Output the (X, Y) coordinate of the center of the cell containing the given text.  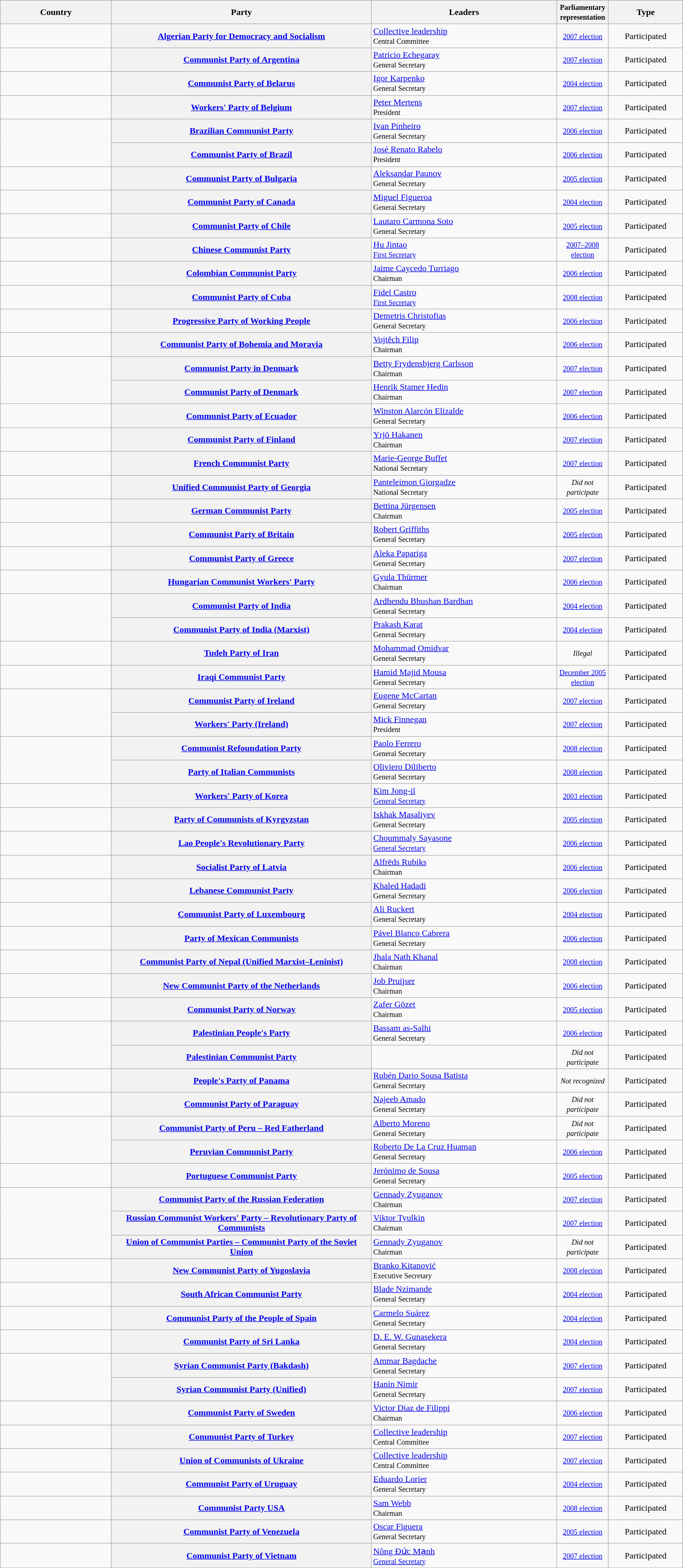
Party of Communists of Kyrgyzstan (242, 820)
Communist Party of Venezuela (242, 1532)
Aleka PaparigaGeneral Secretary (464, 558)
Winston Alarcón ElizaldeGeneral Secretary (464, 416)
German Communist Party (242, 511)
Palestinian People's Party (242, 1033)
Union of Communists of Ukraine (242, 1460)
Communist Party of Belarus (242, 83)
Jaime Caycedo TurriagoChairman (464, 273)
Communist Party of Turkey (242, 1436)
Mick FinneganPresident (464, 725)
Sam WebbChairman (464, 1508)
Ardhendu Bhushan BardhanGeneral Secretary (464, 606)
Communist Party of Finland (242, 439)
Alfrēds RubiksChairman (464, 867)
Party of Mexican Communists (242, 938)
Rubén Dario Sousa BatistaGeneral Secretary (464, 1081)
Eugene McCartanGeneral Secretary (464, 701)
Zafer GözetChairman (464, 1009)
Bassam as-SalhiGeneral Secretary (464, 1033)
Communist Party of Peru – Red Fatherland (242, 1128)
Lebanese Communist Party (242, 890)
Workers' Party of Korea (242, 795)
Communist Refoundation Party (242, 748)
Alberto MorenoGeneral Secretary (464, 1128)
Communist Party of Uruguay (242, 1484)
Brazilian Communist Party (242, 131)
Syrian Communist Party (Bakdash) (242, 1365)
Lao People's Revolutionary Party (242, 843)
Communist Party of Argentina (242, 60)
Igor KarpenkoGeneral Secretary (464, 83)
Communist Party of Vietnam (242, 1556)
Communist Party of Britain (242, 534)
Communist Party of India (Marxist) (242, 629)
Leaders (464, 12)
Victor Diaz de FilippiChairman (464, 1413)
Communist Party of the People of Spain (242, 1318)
Tudeh Party of Iran (242, 653)
José Renato RabeloPresident (464, 155)
Communist Party of Sweden (242, 1413)
Jerónimo de SousaGeneral Secretary (464, 1176)
Mohammad OmidvarGeneral Secretary (464, 653)
Communist Party of Ireland (242, 701)
South African Communist Party (242, 1294)
Communist Party of India (242, 606)
New Communist Party of the Netherlands (242, 985)
Communist Party of Ecuador (242, 416)
Iskhak MasaliyevGeneral Secretary (464, 820)
Oscar FigueraGeneral Secretary (464, 1532)
Communist Party of Brazil (242, 155)
New Communist Party of Yugoslavia (242, 1271)
Eduardo LorierGeneral Secretary (464, 1484)
People's Party of Panama (242, 1081)
Peter MertensPresident (464, 107)
Bettina JürgensenChairman (464, 511)
Communist Party of Paraguay (242, 1104)
Communist Party USA (242, 1508)
Fidel CastroFirst Secretary (464, 297)
Pável Blanco CabreraGeneral Secretary (464, 938)
Communist Party of Luxembourg (242, 914)
Jhala Nath KhanalChairman (464, 962)
Lautaro Carmona SotoGeneral Secretary (464, 226)
Nông Đức MạnhGeneral Secretary (464, 1556)
Robert GriffithsGeneral Secretary (464, 534)
Russian Communist Workers' Party – Revolutionary Party of Communists (242, 1223)
Marie-George BuffetNational Secretary (464, 463)
Branko KitanovićExecutive Secretary (464, 1271)
Hamid Majid MousaGeneral Secretary (464, 677)
Ammar BagdacheGeneral Secretary (464, 1365)
French Communist Party (242, 463)
Ali RuckertGeneral Secretary (464, 914)
Henrik Stamer HedinChairman (464, 392)
Betty Frydensbjerg CarlssonChairman (464, 369)
Workers' Party of Belgium (242, 107)
December 2005 election (583, 677)
Progressive Party of Working People (242, 321)
Vojtěch FilipChairman (464, 344)
Blade NzimandeGeneral Secretary (464, 1294)
Illegal (583, 653)
Hu JintaoFirst Secretary (464, 250)
Communist Party of Cuba (242, 297)
Communist Party in Denmark (242, 369)
Communist Party of Denmark (242, 392)
Communist Party of Norway (242, 1009)
Union of Communist Parties – Communist Party of the Soviet Union (242, 1247)
Syrian Communist Party (Unified) (242, 1389)
2003 election (583, 795)
Carmelo SuárezGeneral Secretary (464, 1318)
Yrjö HakanenChairman (464, 439)
Viktor TyulkinChairman (464, 1223)
Paolo FerreroGeneral Secretary (464, 748)
Panteleimon GiorgadzeNational Secretary (464, 487)
Job PruijserChairman (464, 985)
Portuguese Communist Party (242, 1176)
Choummaly SayasoneGeneral Secretary (464, 843)
Communist Party of Nepal (Unified Marxist–Leninist) (242, 962)
Parliamentaryrepresentation (583, 12)
Kim Jong-ilGeneral Secretary (464, 795)
Palestinian Communist Party (242, 1057)
Communist Party of Bohemia and Moravia (242, 344)
Unified Communist Party of Georgia (242, 487)
2007–2008 election (583, 250)
Ivan PinheiroGeneral Secretary (464, 131)
Workers' Party (Ireland) (242, 725)
Najeeb AmadoGeneral Secretary (464, 1104)
D. E. W. GunasekeraGeneral Secretary (464, 1341)
Country (56, 12)
Patricio EchegarayGeneral Secretary (464, 60)
Miguel FigueroaGeneral Secretary (464, 202)
Communist Party of Sri Lanka (242, 1341)
Roberto De La Cruz HuamanGeneral Secretary (464, 1152)
Party (242, 12)
Communist Party of Greece (242, 558)
Type (646, 12)
Aleksandar PaunovGeneral Secretary (464, 178)
Party of Italian Communists (242, 772)
Iraqi Communist Party (242, 677)
Gyula ThürmerChairman (464, 582)
Peruvian Communist Party (242, 1152)
Hungarian Communist Workers' Party (242, 582)
Algerian Party for Democracy and Socialism (242, 36)
Prakash KaratGeneral Secretary (464, 629)
Oliviero DilibertoGeneral Secretary (464, 772)
Demetris ChristofiasGeneral Secretary (464, 321)
Communist Party of Bulgaria (242, 178)
Colombian Communist Party (242, 273)
Communist Party of Canada (242, 202)
Khaled HadadiGeneral Secretary (464, 890)
Communist Party of Chile (242, 226)
Communist Party of the Russian Federation (242, 1199)
Chinese Communist Party (242, 250)
Hanin NimirGeneral Secretary (464, 1389)
Not recognized (583, 1081)
Socialist Party of Latvia (242, 867)
